Provide the (x, y) coordinate of the cell's center where the given text is located.  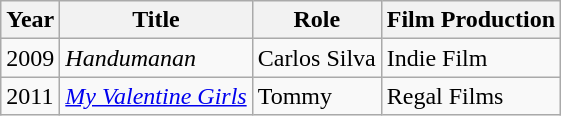
Carlos Silva (316, 58)
Film Production (470, 20)
Title (156, 20)
Regal Films (470, 96)
Indie Film (470, 58)
Year (30, 20)
Tommy (316, 96)
My Valentine Girls (156, 96)
Handumanan (156, 58)
Role (316, 20)
2009 (30, 58)
2011 (30, 96)
